Capture the cell that displays the provided text and extract its (X, Y) central coordinate. 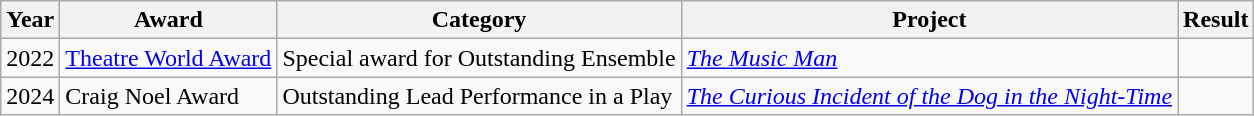
The Music Man (929, 58)
Project (929, 20)
Theatre World Award (168, 58)
2024 (30, 96)
Award (168, 20)
Outstanding Lead Performance in a Play (479, 96)
Year (30, 20)
The Curious Incident of the Dog in the Night-Time (929, 96)
Category (479, 20)
Craig Noel Award (168, 96)
2022 (30, 58)
Special award for Outstanding Ensemble (479, 58)
Result (1216, 20)
